Return (x, y) of the center of cell containing provided text 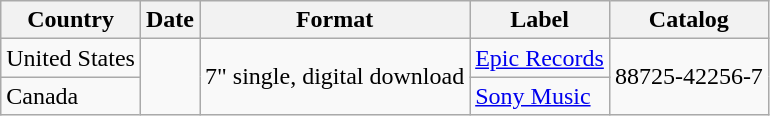
88725-42256-7 (688, 77)
Catalog (688, 20)
Country (71, 20)
Label (540, 20)
Epic Records (540, 58)
Format (335, 20)
7" single, digital download (335, 77)
Sony Music (540, 96)
Canada (71, 96)
Date (170, 20)
United States (71, 58)
